Capture the cell that displays the provided text and extract its [x, y] central coordinate. 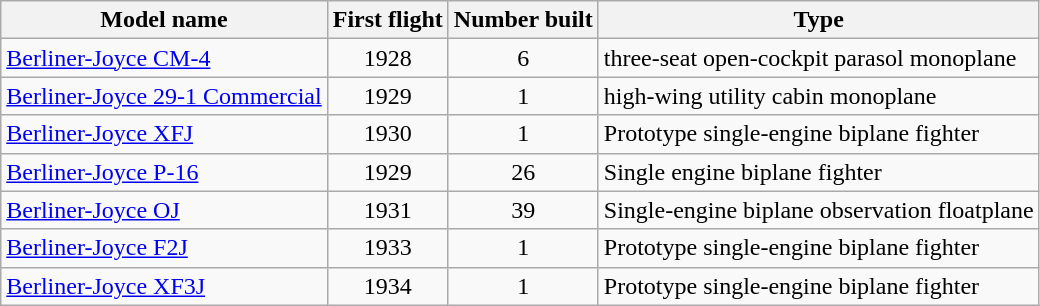
First flight [388, 20]
6 [523, 58]
Berliner-Joyce XFJ [164, 134]
high-wing utility cabin monoplane [818, 96]
1931 [388, 210]
1928 [388, 58]
26 [523, 172]
1930 [388, 134]
Number built [523, 20]
Single-engine biplane observation floatplane [818, 210]
Single engine biplane fighter [818, 172]
three-seat open-cockpit parasol monoplane [818, 58]
Model name [164, 20]
Berliner-Joyce P-16 [164, 172]
Berliner-Joyce 29-1 Commercial [164, 96]
Berliner-Joyce CM-4 [164, 58]
1934 [388, 286]
Berliner-Joyce XF3J [164, 286]
Berliner-Joyce F2J [164, 248]
Type [818, 20]
1933 [388, 248]
39 [523, 210]
Berliner-Joyce OJ [164, 210]
